Detect which cell encompasses the target text, then output its (X, Y) center coordinate. 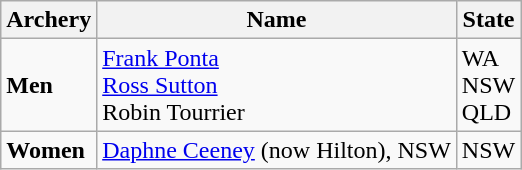
State (488, 20)
WANSWQLD (488, 85)
Name (277, 20)
Women (49, 150)
Frank PontaRoss SuttonRobin Tourrier (277, 85)
Men (49, 85)
Daphne Ceeney (now Hilton), NSW (277, 150)
NSW (488, 150)
Archery (49, 20)
